Detect which cell encompasses the target text, then output its (x, y) center coordinate. 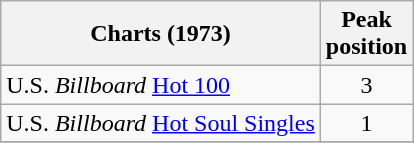
1 (366, 123)
Peakposition (366, 34)
3 (366, 85)
U.S. Billboard Hot Soul Singles (161, 123)
U.S. Billboard Hot 100 (161, 85)
Charts (1973) (161, 34)
